Output the (X, Y) coordinate of the center of the cell containing the given text.  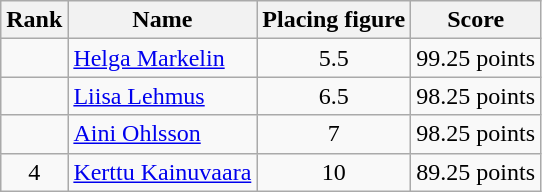
Score (476, 20)
Helga Markelin (162, 58)
99.25 points (476, 58)
7 (334, 134)
Aini Ohlsson (162, 134)
4 (34, 172)
Placing figure (334, 20)
6.5 (334, 96)
89.25 points (476, 172)
5.5 (334, 58)
Liisa Lehmus (162, 96)
Name (162, 20)
10 (334, 172)
Kerttu Kainuvaara (162, 172)
Rank (34, 20)
